Extract the (x, y) coordinate from the center of the cell holding the provided text.  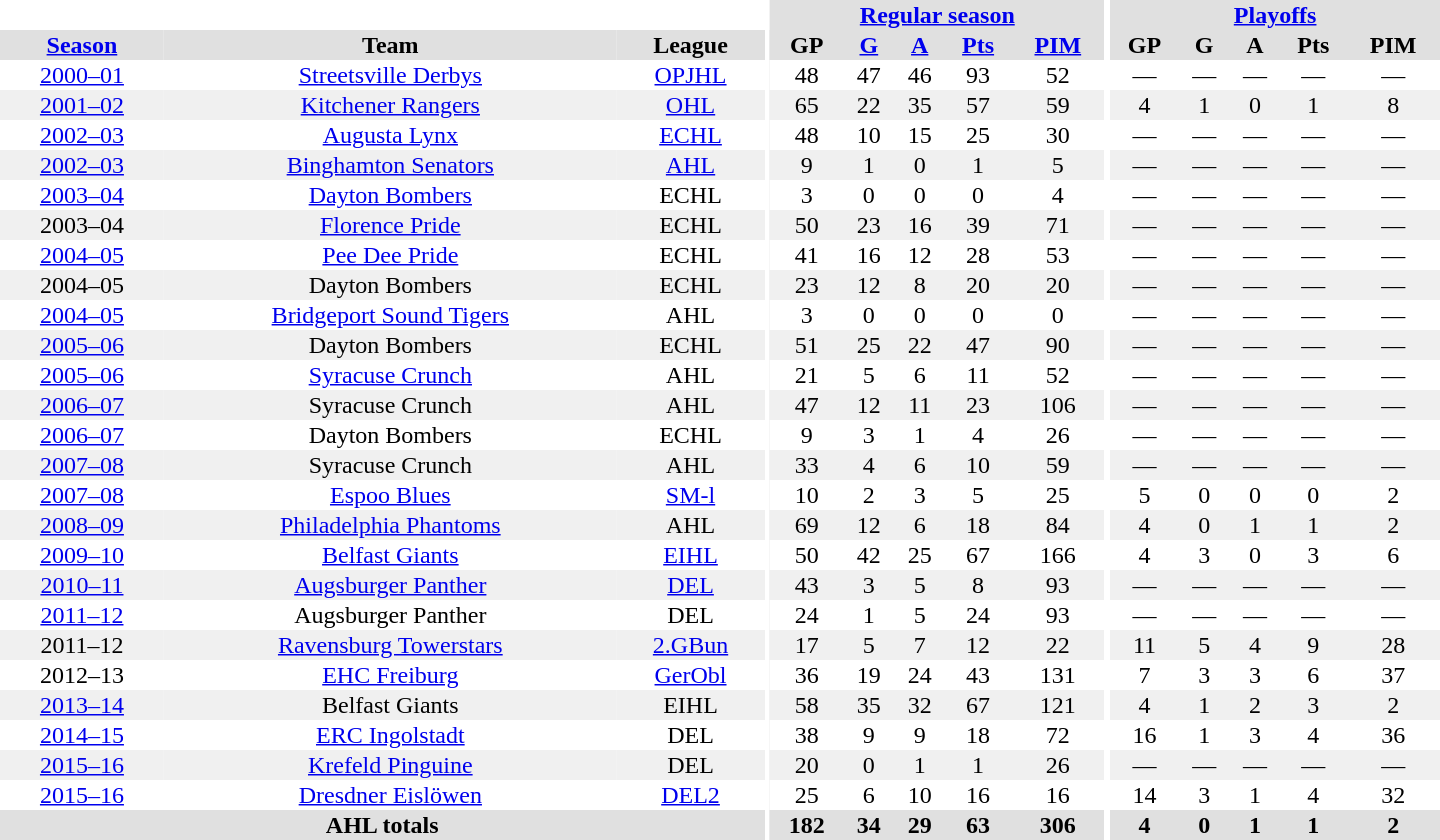
37 (1393, 675)
57 (978, 105)
Augusta Lynx (390, 135)
Pee Dee Pride (390, 255)
ERC Ingolstadt (390, 735)
39 (978, 225)
30 (1058, 135)
63 (978, 825)
Binghamton Senators (390, 165)
17 (806, 645)
Team (390, 45)
League (691, 45)
121 (1058, 705)
65 (806, 105)
Philadelphia Phantoms (390, 525)
Season (82, 45)
51 (806, 345)
2001–02 (82, 105)
2009–10 (82, 555)
Krefeld Pinguine (390, 765)
69 (806, 525)
182 (806, 825)
GerObl (691, 675)
EHC Freiburg (390, 675)
38 (806, 735)
Espoo Blues (390, 495)
Ravensburg Towerstars (390, 645)
2014–15 (82, 735)
29 (920, 825)
15 (920, 135)
58 (806, 705)
OHL (691, 105)
2013–14 (82, 705)
OPJHL (691, 75)
Playoffs (1275, 15)
131 (1058, 675)
2008–09 (82, 525)
53 (1058, 255)
Streetsville Derbys (390, 75)
34 (868, 825)
Kitchener Rangers (390, 105)
SM-l (691, 495)
84 (1058, 525)
AHL totals (382, 825)
14 (1144, 795)
90 (1058, 345)
Regular season (938, 15)
2000–01 (82, 75)
2.GBun (691, 645)
72 (1058, 735)
41 (806, 255)
19 (868, 675)
Florence Pride (390, 225)
Dresdner Eislöwen (390, 795)
DEL2 (691, 795)
46 (920, 75)
2010–11 (82, 585)
42 (868, 555)
33 (806, 465)
306 (1058, 825)
166 (1058, 555)
Bridgeport Sound Tigers (390, 315)
21 (806, 375)
2012–13 (82, 675)
71 (1058, 225)
106 (1058, 405)
